Determine the (X, Y) coordinate at the center of the cell enclosing the given text.  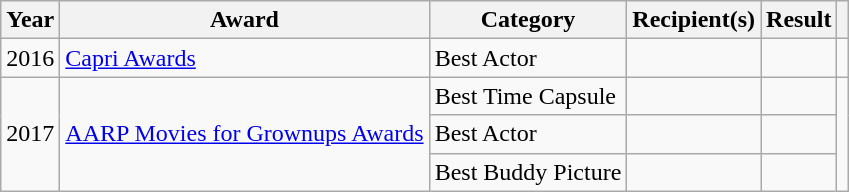
Best Buddy Picture (528, 172)
Category (528, 20)
Capri Awards (244, 58)
Recipient(s) (694, 20)
Award (244, 20)
Result (799, 20)
AARP Movies for Grownups Awards (244, 134)
2017 (30, 134)
Year (30, 20)
2016 (30, 58)
Best Time Capsule (528, 96)
